Detect which cell encompasses the target text, then output its [X, Y] center coordinate. 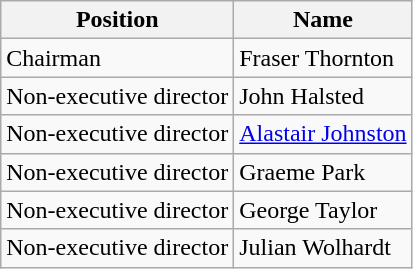
Alastair Johnston [323, 134]
Fraser Thornton [323, 58]
Chairman [118, 58]
George Taylor [323, 210]
Graeme Park [323, 172]
Julian Wolhardt [323, 248]
Name [323, 20]
John Halsted [323, 96]
Position [118, 20]
